Search for the cell housing the specified text and yield its (X, Y) center coordinate. 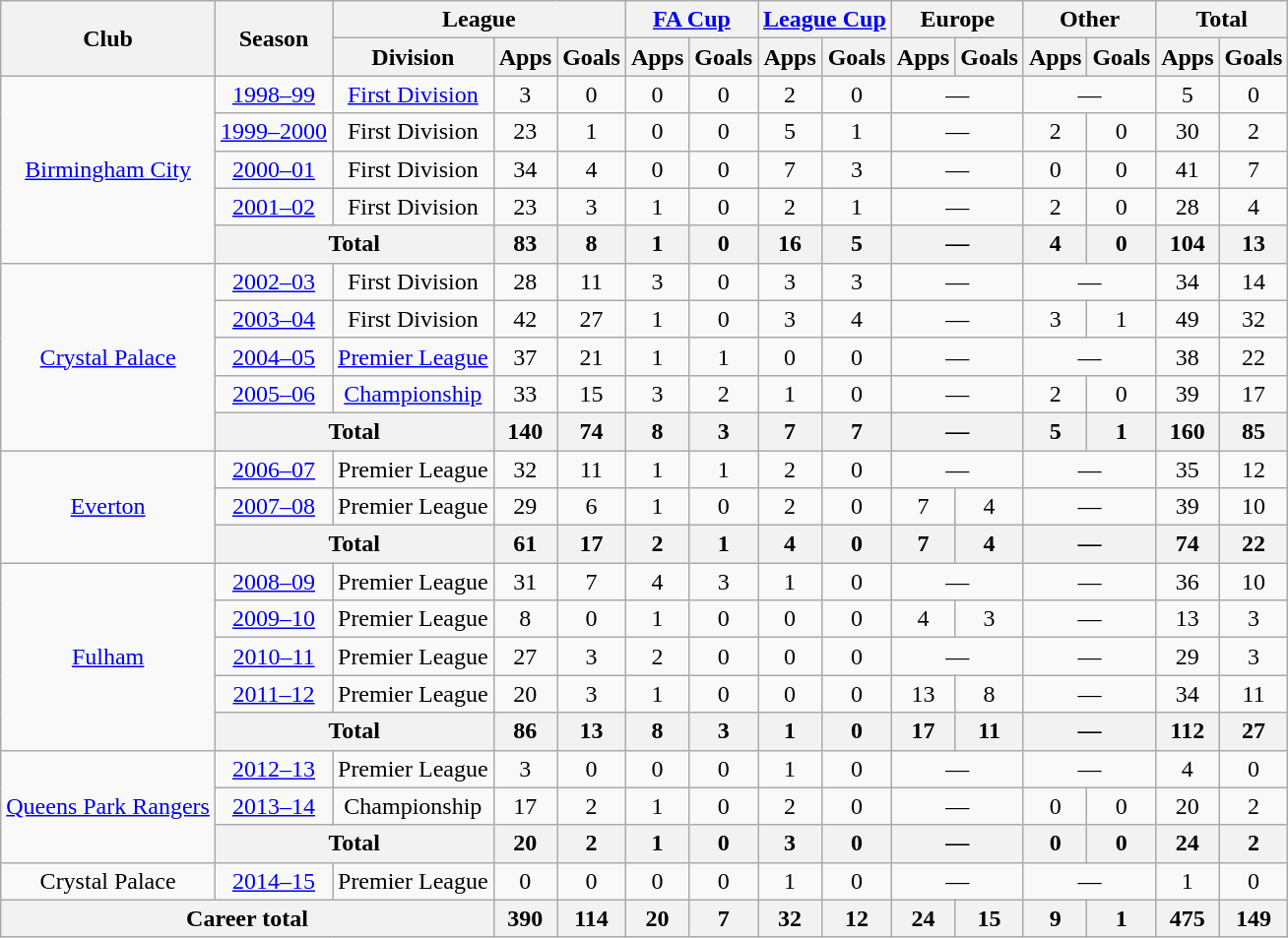
112 (1188, 731)
31 (525, 582)
14 (1254, 281)
104 (1188, 244)
2013–14 (274, 806)
2000–01 (274, 169)
Europe (957, 20)
16 (790, 244)
38 (1188, 356)
Other (1089, 20)
33 (525, 394)
475 (1188, 918)
2011–12 (274, 694)
2014–15 (274, 881)
2009–10 (274, 619)
61 (525, 544)
Birmingham City (108, 169)
35 (1188, 469)
21 (592, 356)
6 (592, 507)
140 (525, 431)
FA Cup (691, 20)
2005–06 (274, 394)
49 (1188, 319)
41 (1188, 169)
160 (1188, 431)
9 (1055, 918)
2010–11 (274, 657)
83 (525, 244)
Club (108, 38)
Division (414, 57)
2006–07 (274, 469)
2002–03 (274, 281)
2007–08 (274, 507)
League Cup (825, 20)
149 (1254, 918)
36 (1188, 582)
Everton (108, 507)
Fulham (108, 657)
Season (274, 38)
2001–02 (274, 207)
37 (525, 356)
Queens Park Rangers (108, 806)
League (480, 20)
Career total (247, 918)
2012–13 (274, 769)
2008–09 (274, 582)
30 (1188, 132)
1998–99 (274, 94)
114 (592, 918)
390 (525, 918)
42 (525, 319)
2003–04 (274, 319)
86 (525, 731)
85 (1254, 431)
2004–05 (274, 356)
1999–2000 (274, 132)
